From the cell containing the given text, extract its center point as (x, y) coordinate. 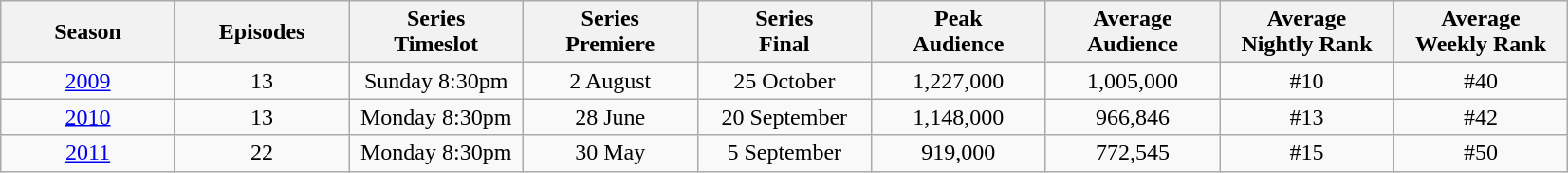
30 May (610, 153)
919,000 (959, 153)
Series Premiere (610, 32)
Average Weekly Rank (1481, 32)
#10 (1307, 81)
25 October (784, 81)
#42 (1481, 117)
Series Final (784, 32)
22 (262, 153)
2009 (88, 81)
Average Audience (1133, 32)
772,545 (1133, 153)
Average Nightly Rank (1307, 32)
Sunday 8:30pm (436, 81)
#50 (1481, 153)
Series Timeslot (436, 32)
#40 (1481, 81)
2011 (88, 153)
#13 (1307, 117)
Episodes (262, 32)
#15 (1307, 153)
1,227,000 (959, 81)
20 September (784, 117)
2 August (610, 81)
Season (88, 32)
5 September (784, 153)
2010 (88, 117)
966,846 (1133, 117)
Peak Audience (959, 32)
28 June (610, 117)
1,148,000 (959, 117)
1,005,000 (1133, 81)
